For the text-containing cell, return its midpoint in [x, y] coordinate format. 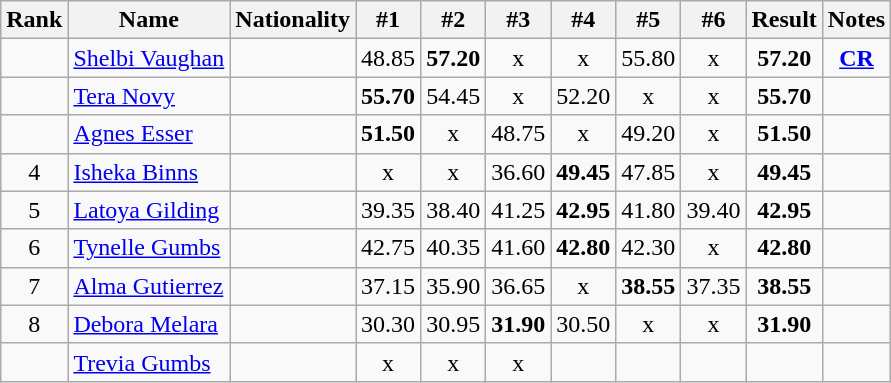
48.85 [388, 58]
30.50 [584, 324]
Tynelle Gumbs [149, 248]
37.15 [388, 286]
30.95 [454, 324]
42.75 [388, 248]
39.40 [714, 210]
#3 [518, 20]
40.35 [454, 248]
6 [34, 248]
Alma Gutierrez [149, 286]
#1 [388, 20]
CR [856, 58]
30.30 [388, 324]
49.20 [648, 134]
Result [784, 20]
5 [34, 210]
36.65 [518, 286]
Agnes Esser [149, 134]
36.60 [518, 172]
Trevia Gumbs [149, 362]
47.85 [648, 172]
38.40 [454, 210]
37.35 [714, 286]
Notes [856, 20]
52.20 [584, 96]
#2 [454, 20]
#6 [714, 20]
Rank [34, 20]
#4 [584, 20]
41.60 [518, 248]
Tera Novy [149, 96]
48.75 [518, 134]
Name [149, 20]
4 [34, 172]
41.80 [648, 210]
#5 [648, 20]
55.80 [648, 58]
35.90 [454, 286]
Latoya Gilding [149, 210]
Shelbi Vaughan [149, 58]
Isheka Binns [149, 172]
39.35 [388, 210]
Debora Melara [149, 324]
7 [34, 286]
8 [34, 324]
42.30 [648, 248]
Nationality [293, 20]
41.25 [518, 210]
54.45 [454, 96]
